Output the [X, Y] coordinate of the center of the cell containing the given text.  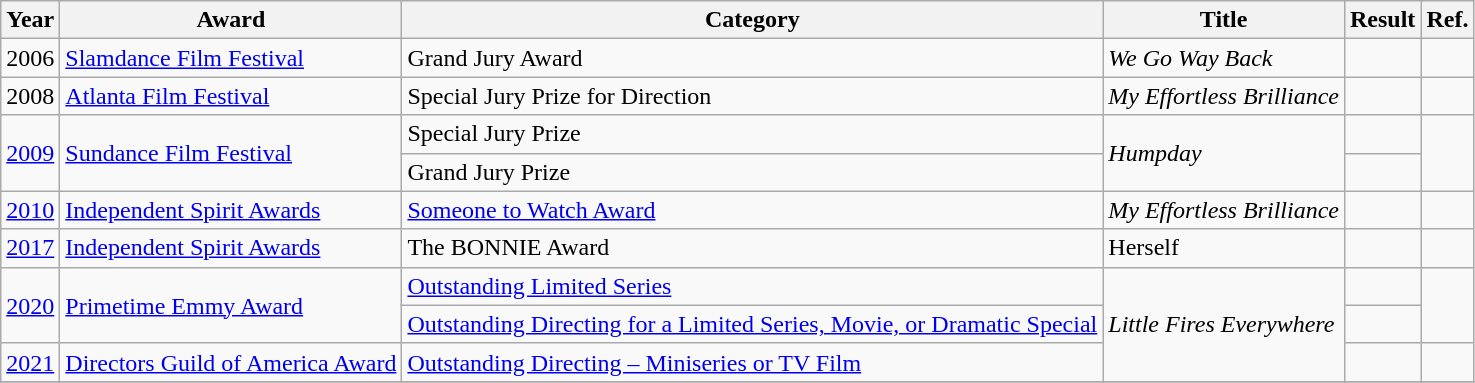
Result [1382, 20]
Ref. [1448, 20]
Grand Jury Award [752, 58]
2021 [30, 362]
Sundance Film Festival [231, 153]
2010 [30, 210]
Outstanding Directing – Miniseries or TV Film [752, 362]
Directors Guild of America Award [231, 362]
Atlanta Film Festival [231, 96]
Herself [1224, 248]
Outstanding Limited Series [752, 286]
2006 [30, 58]
Primetime Emmy Award [231, 305]
Special Jury Prize for Direction [752, 96]
2017 [30, 248]
Outstanding Directing for a Limited Series, Movie, or Dramatic Special [752, 324]
Year [30, 20]
The BONNIE Award [752, 248]
Humpday [1224, 153]
2008 [30, 96]
Grand Jury Prize [752, 172]
2009 [30, 153]
Slamdance Film Festival [231, 58]
2020 [30, 305]
Title [1224, 20]
Award [231, 20]
Special Jury Prize [752, 134]
Category [752, 20]
Little Fires Everywhere [1224, 324]
Someone to Watch Award [752, 210]
We Go Way Back [1224, 58]
